Extract the [x, y] coordinate from the center of the cell holding the provided text.  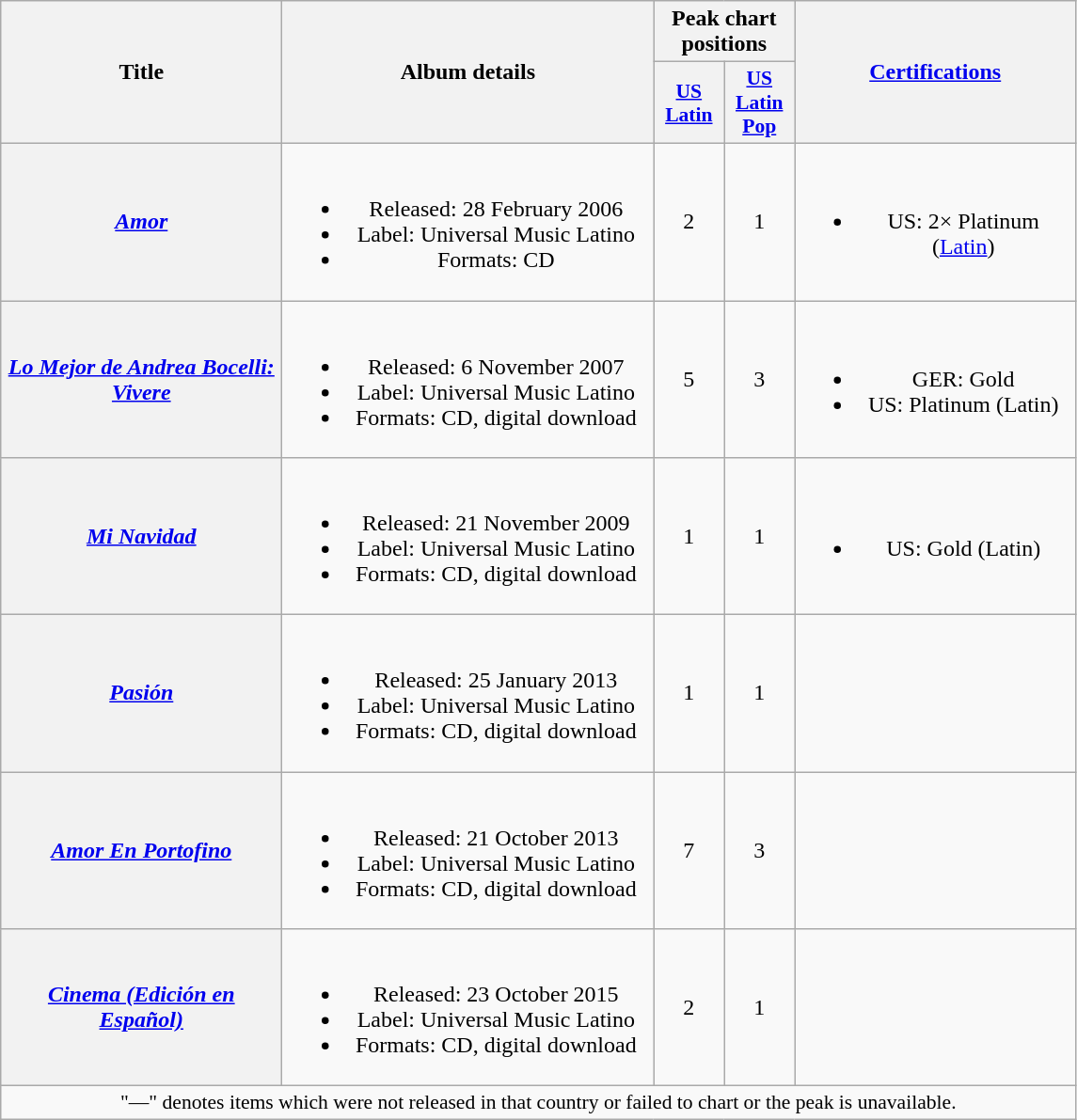
Released: 25 January 2013Label: Universal Music LatinoFormats: CD, digital download [468, 694]
Released: 28 February 2006Label: Universal Music LatinoFormats: CD [468, 222]
Released: 23 October 2015Label: Universal Music LatinoFormats: CD, digital download [468, 1008]
US Latin [689, 103]
Amor En Portofino [141, 850]
Peak chart positions [724, 32]
Cinema (Edición en Español) [141, 1008]
"—" denotes items which were not released in that country or failed to chart or the peak is unavailable. [538, 1103]
US: Gold (Latin) [935, 536]
Released: 21 November 2009Label: Universal Music LatinoFormats: CD, digital download [468, 536]
Released: 6 November 2007Label: Universal Music LatinoFormats: CD, digital download [468, 380]
Lo Mejor de Andrea Bocelli: Vivere [141, 380]
Album details [468, 72]
Certifications [935, 72]
Mi Navidad [141, 536]
GER: GoldUS: Platinum (Latin) [935, 380]
US Latin Pop [760, 103]
Pasión [141, 694]
US: 2× Platinum (Latin) [935, 222]
Title [141, 72]
Released: 21 October 2013Label: Universal Music LatinoFormats: CD, digital download [468, 850]
5 [689, 380]
Amor [141, 222]
7 [689, 850]
